Pinpoint the cell where the given text exists, returning its [x, y] midpoint coordinate. 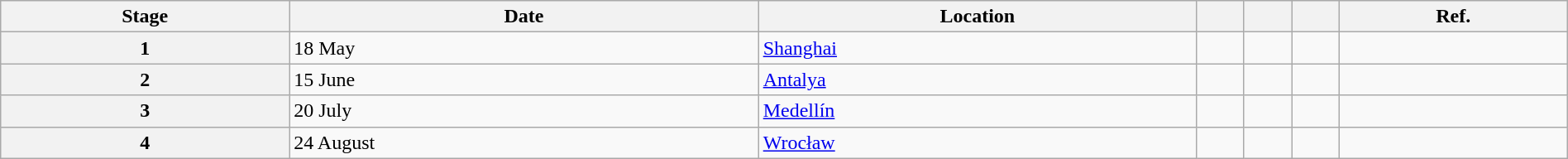
Medellín [978, 111]
Stage [146, 17]
3 [146, 111]
4 [146, 142]
1 [146, 48]
24 August [524, 142]
Wrocław [978, 142]
18 May [524, 48]
Shanghai [978, 48]
Ref. [1453, 17]
15 June [524, 79]
Date [524, 17]
Antalya [978, 79]
20 July [524, 111]
Location [978, 17]
2 [146, 79]
